Scan for the cell matching the given text and deliver its (x, y) coordinate at center. 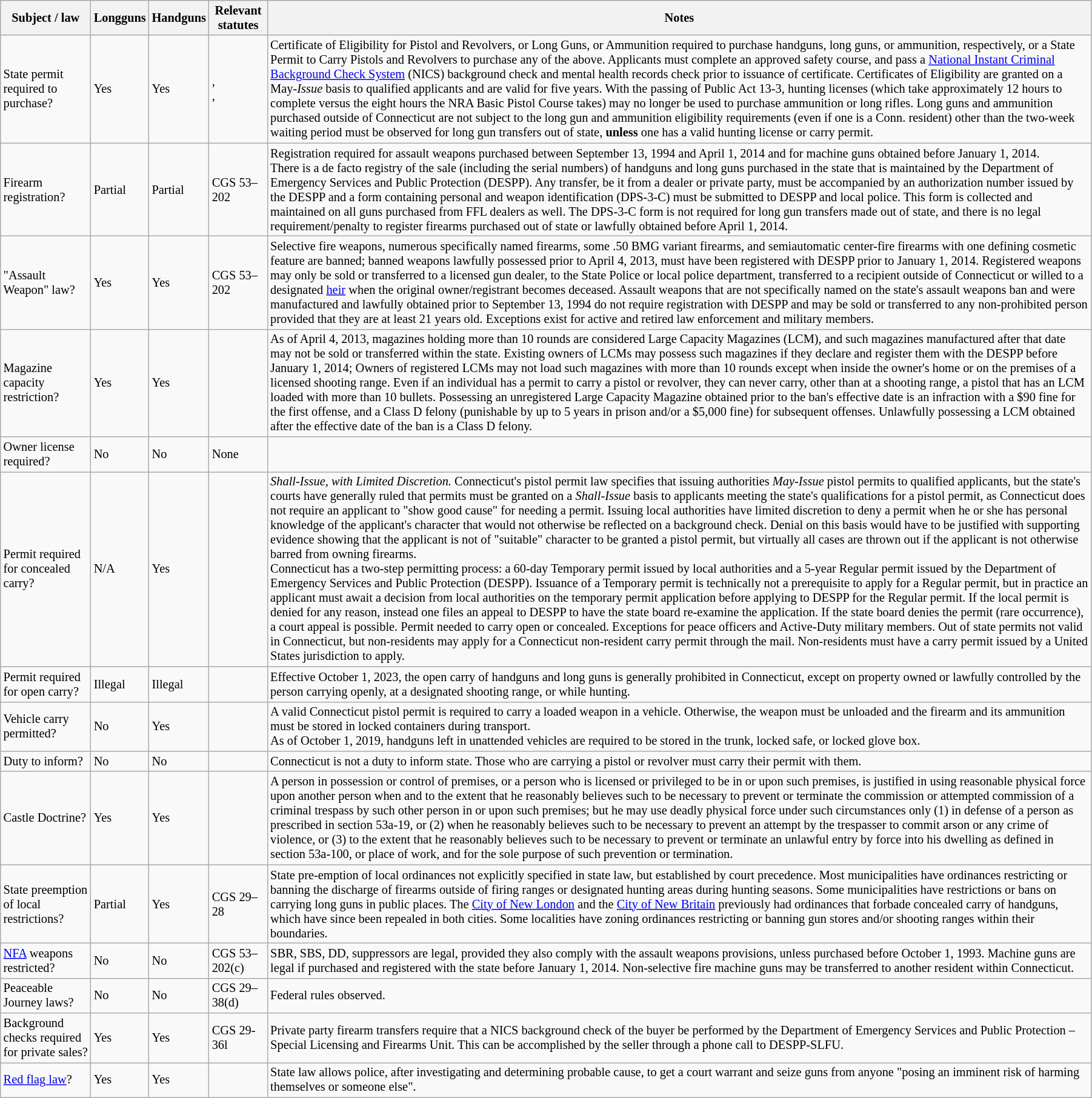
, , (238, 89)
Vehicle carry permitted? (46, 727)
Background checks required for private sales? (46, 1038)
Red flag law? (46, 1080)
N/A (120, 569)
Notes (679, 18)
Connecticut is not a duty to inform state. Those who are carrying a pistol or revolver must carry their permit with them. (679, 761)
Peaceable Journey laws? (46, 996)
Permit required for open carry? (46, 684)
Handguns (179, 18)
CGS 53–202(c) (238, 960)
State permit required to purchase? (46, 89)
CGS 29–28 (238, 904)
Owner license required? (46, 454)
"Assault Weapon" law? (46, 282)
State preemption of local restrictions? (46, 904)
CGS 29-36l (238, 1038)
Federal rules observed. (679, 996)
Castle Doctrine? (46, 818)
None (238, 454)
Subject / law (46, 18)
Permit required for concealed carry? (46, 569)
Longguns (120, 18)
Relevant statutes (238, 18)
Magazine capacity restriction? (46, 383)
Firearm registration? (46, 190)
CGS 29–38(d) (238, 996)
NFA weapons restricted? (46, 960)
Duty to inform? (46, 761)
